Pinpoint the cell where the given text exists, returning its [X, Y] midpoint coordinate. 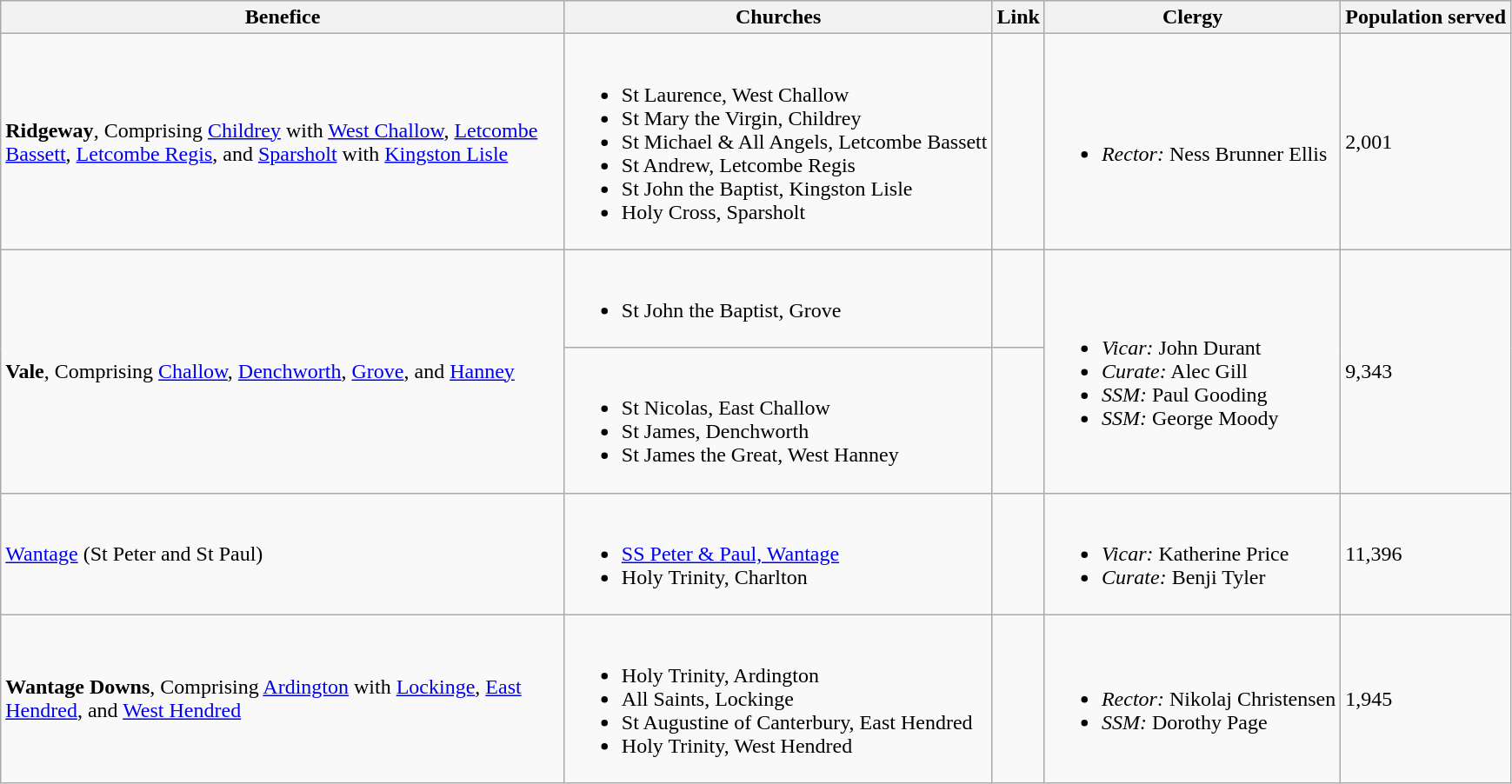
Churches [778, 17]
9,343 [1426, 371]
1,945 [1426, 699]
Wantage (St Peter and St Paul) [283, 554]
Clergy [1192, 17]
11,396 [1426, 554]
Vicar: Katherine PriceCurate: Benji Tyler [1192, 554]
Rector: Nikolaj ChristensenSSM: Dorothy Page [1192, 699]
Benefice [283, 17]
Population served [1426, 17]
Link [1018, 17]
SS Peter & Paul, WantageHoly Trinity, Charlton [778, 554]
Rector: Ness Brunner Ellis [1192, 142]
St John the Baptist, Grove [778, 299]
Vicar: John DurantCurate: Alec GillSSM: Paul GoodingSSM: George Moody [1192, 371]
Holy Trinity, ArdingtonAll Saints, LockingeSt Augustine of Canterbury, East HendredHoly Trinity, West Hendred [778, 699]
Vale, Comprising Challow, Denchworth, Grove, and Hanney [283, 371]
2,001 [1426, 142]
Ridgeway, Comprising Childrey with West Challow, Letcombe Bassett, Letcombe Regis, and Sparsholt with Kingston Lisle [283, 142]
St Nicolas, East ChallowSt James, DenchworthSt James the Great, West Hanney [778, 421]
Wantage Downs, Comprising Ardington with Lockinge, East Hendred, and West Hendred [283, 699]
